Extract the [x, y] coordinate from the center of the cell holding the provided text.  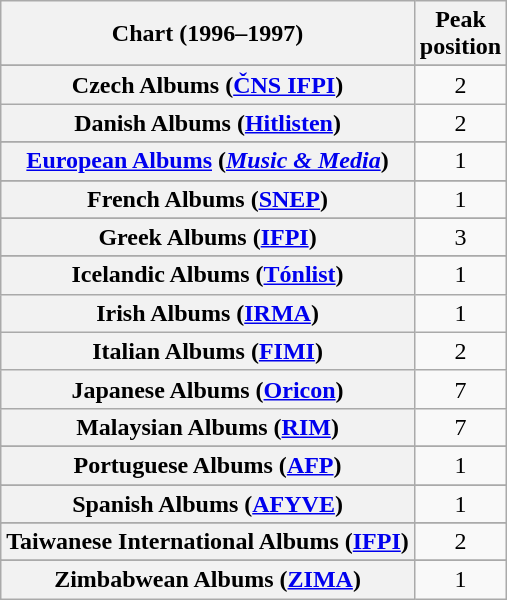
Italian Albums (FIMI) [208, 351]
French Albums (SNEP) [208, 199]
Czech Albums (ČNS IFPI) [208, 85]
Danish Albums (Hitlisten) [208, 123]
Taiwanese International Albums (IFPI) [208, 542]
Japanese Albums (Oricon) [208, 389]
Icelandic Albums (Tónlist) [208, 275]
3 [460, 237]
Chart (1996–1997) [208, 34]
Spanish Albums (AFYVE) [208, 503]
Greek Albums (IFPI) [208, 237]
European Albums (Music & Media) [208, 161]
Irish Albums (IRMA) [208, 313]
Malaysian Albums (RIM) [208, 427]
Zimbabwean Albums (ZIMA) [208, 580]
Peakposition [460, 34]
Portuguese Albums (AFP) [208, 465]
